Find where the given text appears and provide that cell's center as (X, Y) coordinate. 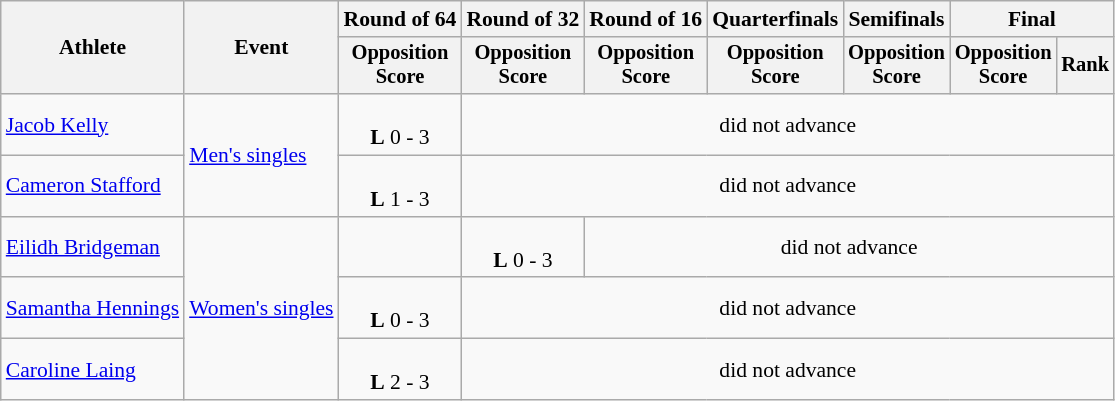
Caroline Laing (92, 370)
Men's singles (261, 155)
Samantha Hennings (92, 308)
Round of 32 (522, 19)
Athlete (92, 48)
Round of 16 (646, 19)
Women's singles (261, 308)
Semifinals (896, 19)
Event (261, 48)
L 2 - 3 (400, 370)
L 1 - 3 (400, 186)
Round of 64 (400, 19)
Jacob Kelly (92, 124)
Final (1032, 19)
Rank (1085, 66)
Quarterfinals (775, 19)
Cameron Stafford (92, 186)
Eilidh Bridgeman (92, 248)
